Locate the cell with the specified text and output its [x, y] center coordinate. 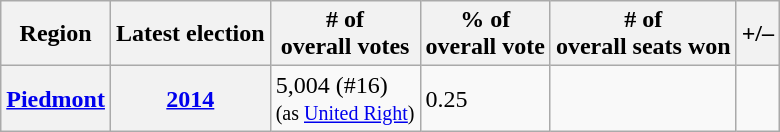
# ofoverall seats won [643, 34]
+/– [758, 34]
# ofoverall votes [345, 34]
5,004 (#16)(as United Right) [345, 98]
Region [56, 34]
Latest election [190, 34]
Piedmont [56, 98]
2014 [190, 98]
0.25 [485, 98]
% ofoverall vote [485, 34]
